Search for the cell housing the specified text and yield its [X, Y] center coordinate. 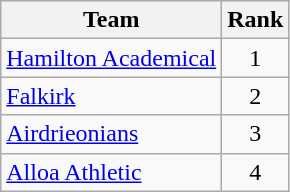
Alloa Athletic [112, 172]
2 [256, 96]
Hamilton Academical [112, 58]
Team [112, 20]
Falkirk [112, 96]
Rank [256, 20]
1 [256, 58]
Airdrieonians [112, 134]
3 [256, 134]
4 [256, 172]
